Provide the [x, y] coordinate of the cell's center where the given text is located.  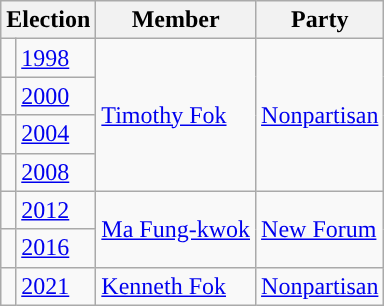
Party [320, 20]
2012 [56, 210]
2008 [56, 172]
2004 [56, 134]
New Forum [320, 229]
Kenneth Fok [176, 286]
Election [48, 20]
Member [176, 20]
Ma Fung-kwok [176, 229]
1998 [56, 58]
2016 [56, 248]
Timothy Fok [176, 115]
2021 [56, 286]
2000 [56, 96]
